Search for the cell housing the specified text and yield its (x, y) center coordinate. 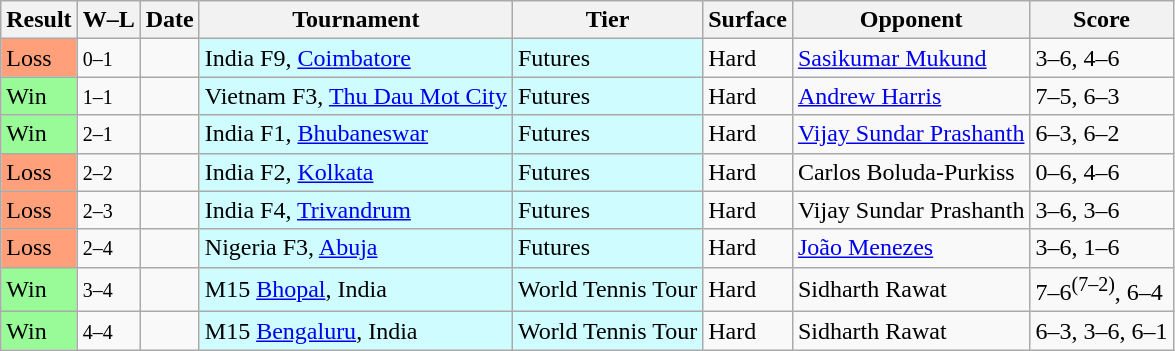
Opponent (911, 20)
7–5, 6–3 (1102, 96)
0–6, 4–6 (1102, 172)
Date (170, 20)
6–3, 6–2 (1102, 134)
Surface (748, 20)
3–6, 1–6 (1102, 248)
Carlos Boluda-Purkiss (911, 172)
2–2 (108, 172)
João Menezes (911, 248)
4–4 (108, 331)
2–3 (108, 210)
India F9, Coimbatore (356, 58)
1–1 (108, 96)
W–L (108, 20)
6–3, 3–6, 6–1 (1102, 331)
India F2, Kolkata (356, 172)
India F1, Bhubaneswar (356, 134)
India F4, Trivandrum (356, 210)
2–4 (108, 248)
7–6(7–2), 6–4 (1102, 290)
2–1 (108, 134)
Sasikumar Mukund (911, 58)
M15 Bengaluru, India (356, 331)
Tier (607, 20)
Andrew Harris (911, 96)
3–6, 3–6 (1102, 210)
Nigeria F3, Abuja (356, 248)
0–1 (108, 58)
Vietnam F3, Thu Dau Mot City (356, 96)
3–6, 4–6 (1102, 58)
M15 Bhopal, India (356, 290)
Score (1102, 20)
Result (39, 20)
3–4 (108, 290)
Tournament (356, 20)
